Extract the (x, y) coordinate from the center of the cell holding the provided text.  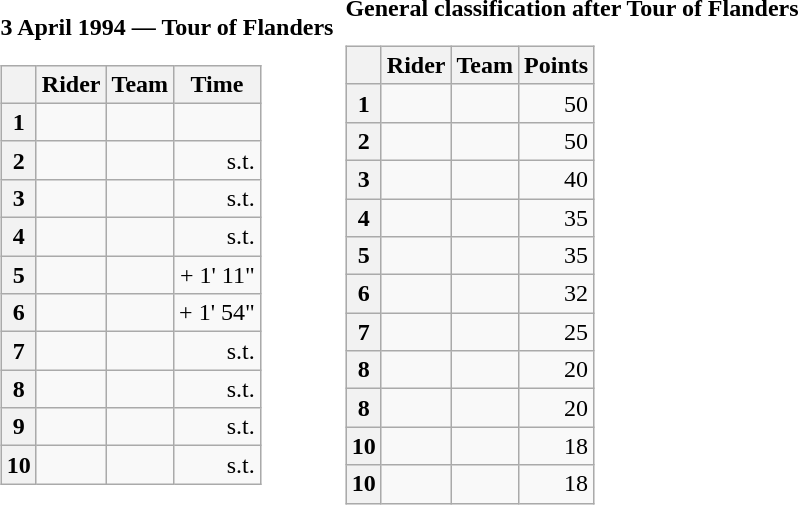
25 (556, 332)
Time (218, 84)
+ 1' 11" (218, 275)
Points (556, 65)
40 (556, 179)
9 (18, 427)
32 (556, 294)
+ 1' 54" (218, 313)
